Find where the given text appears and provide that cell's center as [x, y] coordinate. 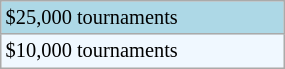
$10,000 tournaments [142, 51]
$25,000 tournaments [142, 17]
